Return the (X, Y) coordinate for the center point of the cell that contains the specified text.  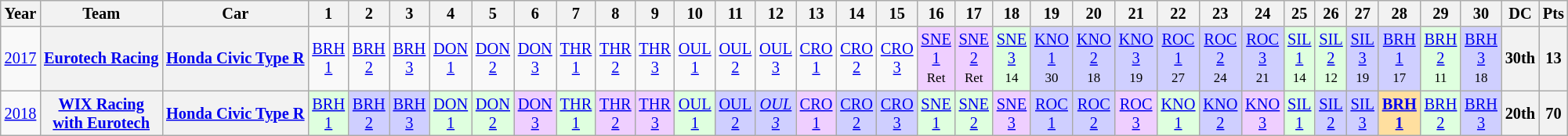
ROC127 (1179, 59)
ROC321 (1262, 59)
28 (1400, 13)
8 (615, 13)
22 (1179, 13)
SNE2 (974, 113)
Year (20, 13)
KNO319 (1136, 59)
SIL1 (1299, 113)
WIX Racingwith Eurotech (101, 113)
ROC2 (1094, 113)
Team (101, 13)
3 (410, 13)
23 (1220, 13)
KNO1 (1179, 113)
12 (776, 13)
15 (897, 13)
29 (1441, 13)
11 (736, 13)
5 (493, 13)
ROC1 (1052, 113)
SNE1Ret (936, 59)
70 (1553, 113)
4 (451, 13)
SNE314 (1012, 59)
SNE3 (1012, 113)
30 (1481, 13)
17 (974, 13)
Car (235, 13)
1 (328, 13)
KNO2 (1220, 113)
20th (1520, 113)
9 (655, 13)
27 (1363, 13)
26 (1331, 13)
SIL114 (1299, 59)
18 (1012, 13)
7 (576, 13)
SIL3 (1363, 113)
25 (1299, 13)
BRH117 (1400, 59)
Pts (1553, 13)
30th (1520, 59)
KNO130 (1052, 59)
14 (856, 13)
SIL319 (1363, 59)
BRH211 (1441, 59)
10 (695, 13)
DC (1520, 13)
Eurotech Racing (101, 59)
16 (936, 13)
6 (535, 13)
24 (1262, 13)
SIL212 (1331, 59)
KNO218 (1094, 59)
20 (1094, 13)
21 (1136, 13)
2 (369, 13)
ROC3 (1136, 113)
19 (1052, 13)
KNO3 (1262, 113)
2018 (20, 113)
ROC224 (1220, 59)
SNE1 (936, 113)
2017 (20, 59)
SIL2 (1331, 113)
BRH318 (1481, 59)
SNE2Ret (974, 59)
